Return (X, Y) of the center of cell containing provided text 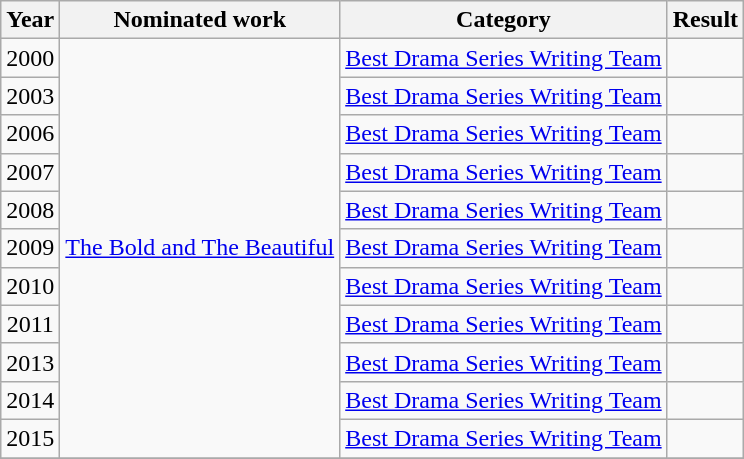
2009 (30, 248)
2007 (30, 172)
The Bold and The Beautiful (200, 248)
2010 (30, 286)
Result (705, 20)
2003 (30, 96)
2014 (30, 400)
2000 (30, 58)
2013 (30, 362)
2015 (30, 438)
Year (30, 20)
2008 (30, 210)
2006 (30, 134)
Category (504, 20)
Nominated work (200, 20)
2011 (30, 324)
